Provide the [X, Y] coordinate of the cell's center where the given text is located.  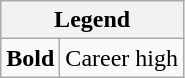
Career high [122, 58]
Legend [92, 20]
Bold [30, 58]
